Capture the cell that displays the provided text and extract its (x, y) central coordinate. 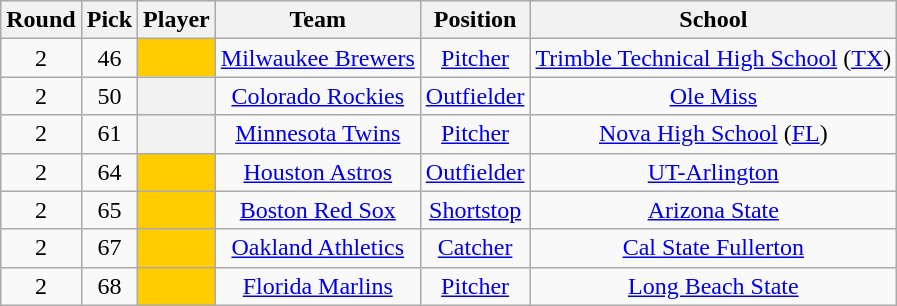
Team (318, 20)
Florida Marlins (318, 286)
64 (109, 172)
65 (109, 210)
61 (109, 134)
67 (109, 248)
Shortstop (475, 210)
Milwaukee Brewers (318, 58)
Long Beach State (714, 286)
Houston Astros (318, 172)
Trimble Technical High School (TX) (714, 58)
School (714, 20)
UT-Arlington (714, 172)
Arizona State (714, 210)
Colorado Rockies (318, 96)
Position (475, 20)
50 (109, 96)
Pick (109, 20)
Player (177, 20)
68 (109, 286)
Nova High School (FL) (714, 134)
Cal State Fullerton (714, 248)
Round (41, 20)
46 (109, 58)
Minnesota Twins (318, 134)
Boston Red Sox (318, 210)
Catcher (475, 248)
Oakland Athletics (318, 248)
Ole Miss (714, 96)
